For the text-containing cell, return its midpoint in [x, y] coordinate format. 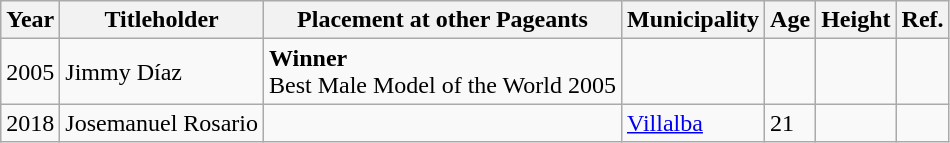
Titleholder [162, 20]
2005 [30, 72]
Ref. [922, 20]
Jimmy Díaz [162, 72]
WinnerBest Male Model of the World 2005 [443, 72]
2018 [30, 123]
Josemanuel Rosario [162, 123]
Height [856, 20]
Year [30, 20]
Placement at other Pageants [443, 20]
Age [790, 20]
Municipality [692, 20]
21 [790, 123]
Villalba [692, 123]
